Detect which cell encompasses the target text, then output its (X, Y) center coordinate. 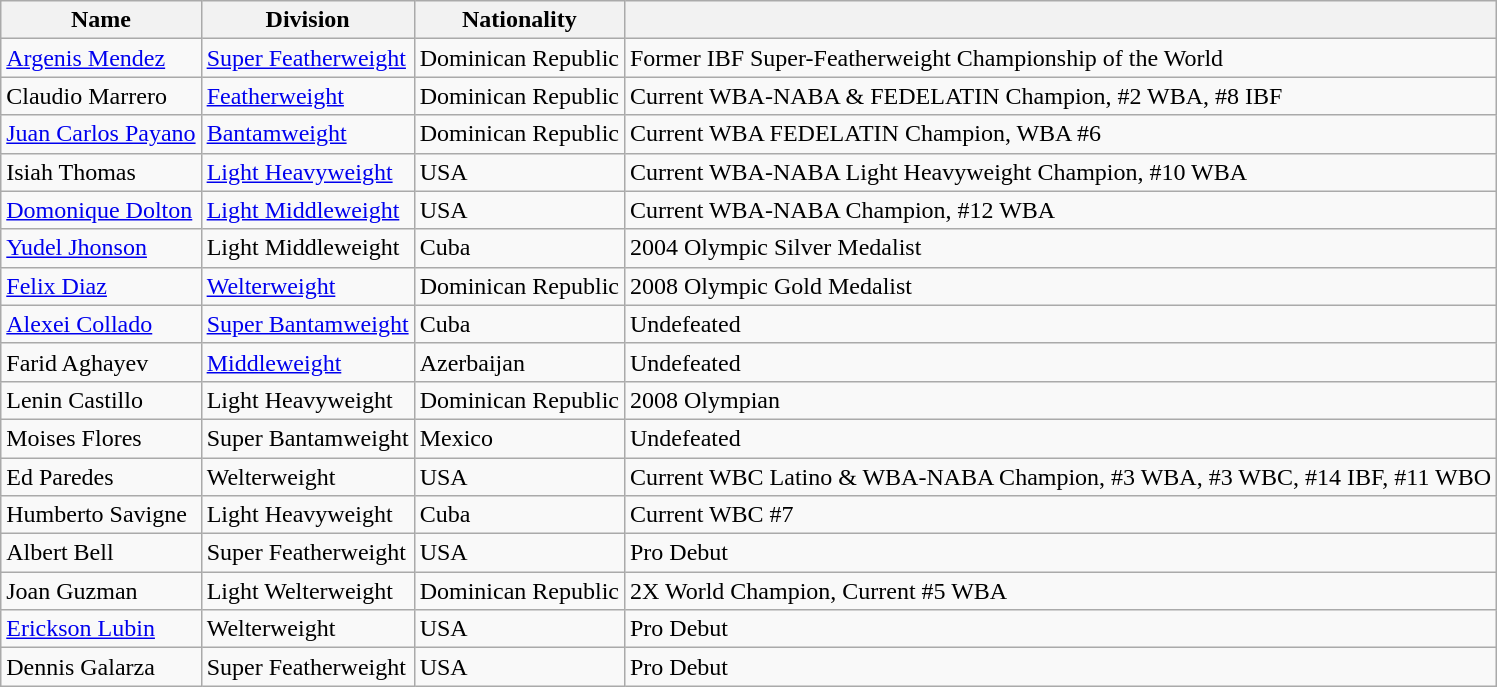
Joan Guzman (101, 591)
Yudel Jhonson (101, 248)
Albert Bell (101, 553)
Juan Carlos Payano (101, 134)
Current WBA-NABA Champion, #12 WBA (1060, 210)
2X World Champion, Current #5 WBA (1060, 591)
Argenis Mendez (101, 58)
Light Welterweight (308, 591)
Humberto Savigne (101, 515)
Current WBC #7 (1060, 515)
Ed Paredes (101, 477)
Bantamweight (308, 134)
2008 Olympian (1060, 400)
Isiah Thomas (101, 172)
Dennis Galarza (101, 667)
Moises Flores (101, 438)
Azerbaijan (519, 362)
Erickson Lubin (101, 629)
Former IBF Super-Featherweight Championship of the World (1060, 58)
Nationality (519, 20)
Mexico (519, 438)
Name (101, 20)
Current WBC Latino & WBA-NABA Champion, #3 WBA, #3 WBC, #14 IBF, #11 WBO (1060, 477)
2004 Olympic Silver Medalist (1060, 248)
2008 Olympic Gold Medalist (1060, 286)
Alexei Collado (101, 324)
Felix Diaz (101, 286)
Featherweight (308, 96)
Claudio Marrero (101, 96)
Middleweight (308, 362)
Current WBA-NABA Light Heavyweight Champion, #10 WBA (1060, 172)
Current WBA FEDELATIN Champion, WBA #6 (1060, 134)
Lenin Castillo (101, 400)
Farid Aghayev (101, 362)
Division (308, 20)
Current WBA-NABA & FEDELATIN Champion, #2 WBA, #8 IBF (1060, 96)
Domonique Dolton (101, 210)
